Output the [X, Y] coordinate of the center of the cell containing the given text.  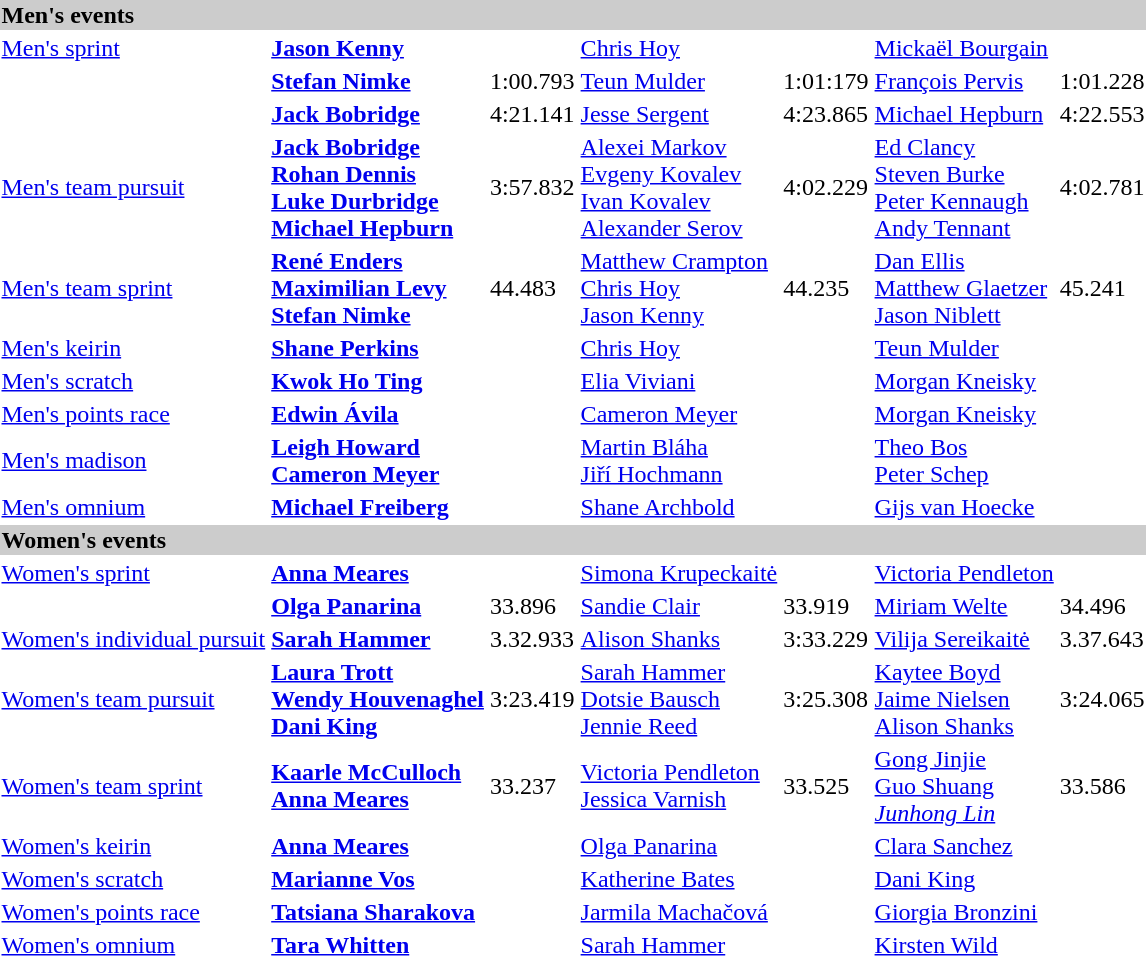
Mickaël Bourgain [964, 48]
33.237 [532, 786]
Men's events [573, 15]
Simona Krupeckaitė [679, 573]
44.235 [826, 288]
Women's team sprint [134, 786]
33.525 [826, 786]
Miriam Welte [964, 606]
Alexei MarkovEvgeny Kovalev Ivan Kovalev Alexander Serov [679, 188]
Alison Shanks [679, 639]
3:24.065 [1102, 699]
Matthew CramptonChris Hoy Jason Kenny [679, 288]
Men's sprint [134, 48]
Women's points race [134, 912]
Sandie Clair [679, 606]
Dani King [964, 879]
33.919 [826, 606]
Shane Perkins [378, 348]
Women's keirin [134, 846]
Men's scratch [134, 381]
Jarmila Machačová [679, 912]
34.496 [1102, 606]
Women's team pursuit [134, 699]
Kaarle McCullochAnna Meares [378, 786]
4:23.865 [826, 114]
Kwok Ho Ting [378, 381]
Jack Bobridge [378, 114]
Women's events [573, 540]
Sarah Hammer [378, 639]
3.32.933 [532, 639]
René EndersMaximilian Levy Stefan Nimke [378, 288]
33.896 [532, 606]
44.483 [532, 288]
1:01.228 [1102, 81]
Tatsiana Sharakova [378, 912]
4:21.141 [532, 114]
Sarah HammerDotsie Bausch Jennie Reed [679, 699]
Men's madison [134, 460]
3:25.308 [826, 699]
Victoria Pendleton [964, 573]
Men's omnium [134, 507]
Marianne Vos [378, 879]
33.586 [1102, 786]
Men's points race [134, 414]
François Pervis [964, 81]
Dan EllisMatthew Glaetzer Jason Niblett [964, 288]
Elia Viviani [679, 381]
4:02.229 [826, 188]
Clara Sanchez [964, 846]
Michael Freiberg [378, 507]
Men's keirin [134, 348]
45.241 [1102, 288]
3.37.643 [1102, 639]
Gong JinjieGuo Shuang Junhong Lin [964, 786]
Victoria PendletonJessica Varnish [679, 786]
3:23.419 [532, 699]
3:57.832 [532, 188]
Jack BobridgeRohan Dennis Luke Durbridge Michael Hepburn [378, 188]
Men's team sprint [134, 288]
Theo BosPeter Schep [964, 460]
Women's individual pursuit [134, 639]
1:00.793 [532, 81]
Women's sprint [134, 573]
Men's team pursuit [134, 188]
Shane Archbold [679, 507]
Stefan Nimke [378, 81]
4:02.781 [1102, 188]
Michael Hepburn [964, 114]
Gijs van Hoecke [964, 507]
Jesse Sergent [679, 114]
Ed ClancySteven Burke Peter Kennaugh Andy Tennant [964, 188]
Martin BláhaJiří Hochmann [679, 460]
Jason Kenny [378, 48]
4:22.553 [1102, 114]
Katherine Bates [679, 879]
Kaytee BoydJaime Nielsen Alison Shanks [964, 699]
Giorgia Bronzini [964, 912]
Edwin Ávila [378, 414]
Women's scratch [134, 879]
1:01:179 [826, 81]
3:33.229 [826, 639]
Laura TrottWendy Houvenaghel Dani King [378, 699]
Vilija Sereikaitė [964, 639]
Cameron Meyer [679, 414]
Leigh HowardCameron Meyer [378, 460]
